For the text-containing cell, return its midpoint in [X, Y] coordinate format. 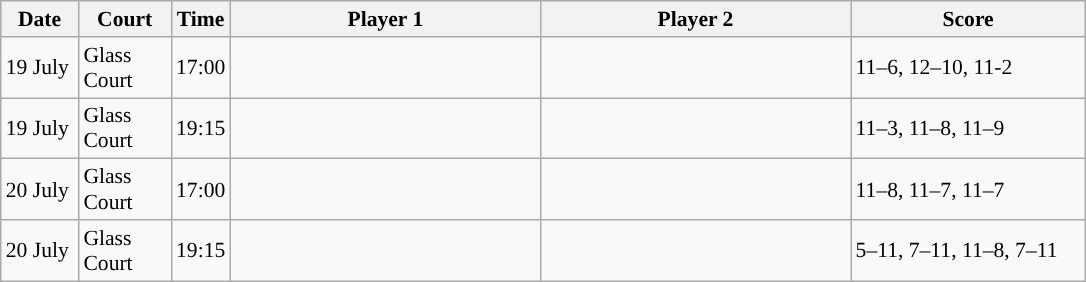
11–8, 11–7, 11–7 [968, 190]
11–3, 11–8, 11–9 [968, 128]
5–11, 7–11, 11–8, 7–11 [968, 250]
Player 1 [385, 19]
Date [40, 19]
11–6, 12–10, 11-2 [968, 68]
Time [200, 19]
Score [968, 19]
Court [124, 19]
Player 2 [695, 19]
